Search for the cell housing the specified text and yield its (x, y) center coordinate. 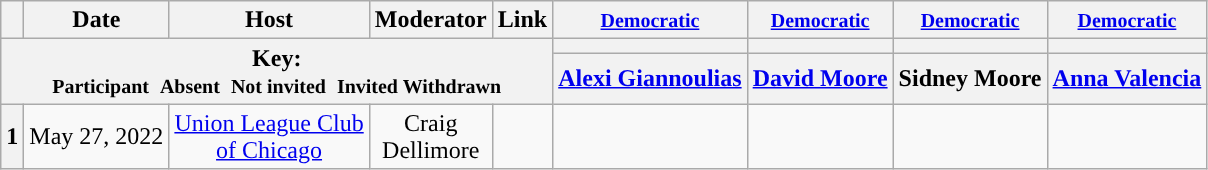
CraigDellimore (430, 136)
1 (12, 136)
David Moore (820, 78)
Alexi Giannoulias (650, 78)
Host (269, 20)
May 27, 2022 (96, 136)
Date (96, 20)
Link (522, 20)
Anna Valencia (1127, 78)
Union League Clubof Chicago (269, 136)
Sidney Moore (970, 78)
Moderator (430, 20)
Key: Participant Absent Not invited Invited Withdrawn (277, 72)
